Search for the cell housing the specified text and yield its [x, y] center coordinate. 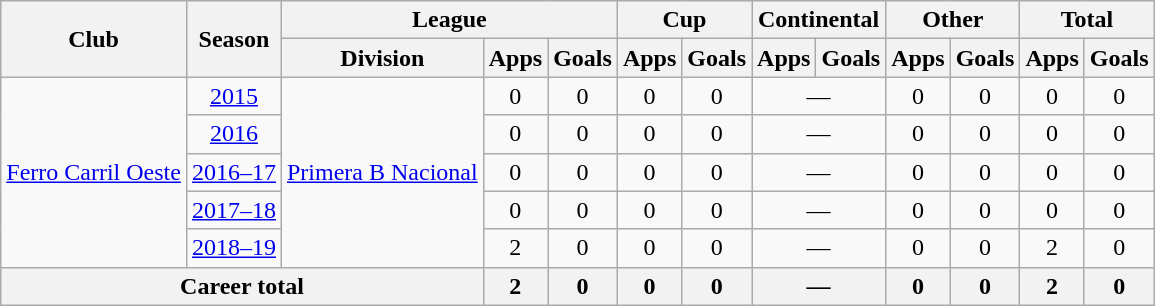
2017–18 [234, 210]
Season [234, 39]
2018–19 [234, 248]
Ferro Carril Oeste [94, 172]
Division [382, 58]
Other [953, 20]
League [449, 20]
Career total [242, 286]
2016–17 [234, 172]
Continental [819, 20]
Cup [684, 20]
Primera B Nacional [382, 172]
2015 [234, 96]
Total [1087, 20]
2016 [234, 134]
Club [94, 39]
